Search for the cell housing the specified text and yield its (X, Y) center coordinate. 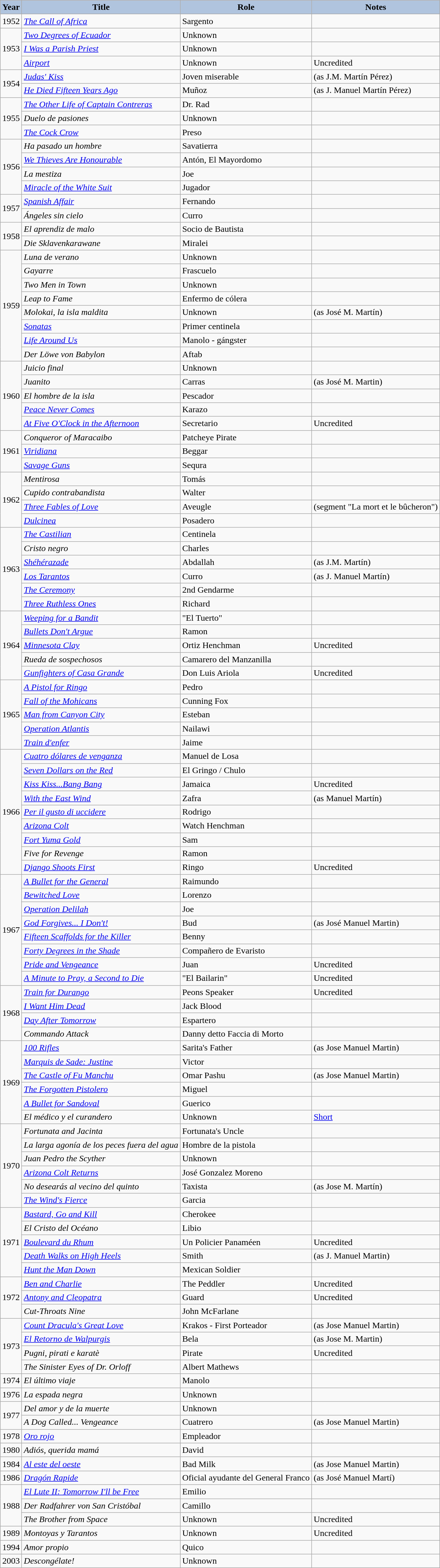
The Forgotten Pistolero (101, 1089)
Fernando (246, 202)
1972 (11, 1297)
The Call of Africa (101, 21)
Charles (246, 548)
David (246, 1450)
Watch Henchman (246, 826)
Der Radfahrer von San Cristóbal (101, 1506)
Raimundo (246, 881)
Taxista (246, 1186)
Die Sklavenkarawane (101, 243)
Juan (246, 964)
El Gringo / Chulo (246, 770)
Sarita's Father (246, 1048)
Title (101, 7)
Five for Revenge (101, 854)
Camillo (246, 1506)
1976 (11, 1395)
Miguel (246, 1089)
Omar Pashu (246, 1076)
Three Fables of Love (101, 507)
Centinela (246, 534)
Pedro (246, 687)
1954 (11, 83)
Pescador (246, 395)
Descongélate! (101, 1561)
Los Tarantos (101, 576)
Muñoz (246, 90)
2003 (11, 1561)
Jaime (246, 742)
Minnesota Clay (101, 645)
1958 (11, 236)
Day After Tomorrow (101, 1020)
Gunfighters of Casa Grande (101, 673)
1978 (11, 1436)
Richard (246, 604)
1970 (11, 1166)
Fortunata and Jacinta (101, 1131)
El médico y el curandero (101, 1117)
At Five O'Clock in the Afternoon (101, 424)
Lorenzo (246, 895)
Two Men in Town (101, 285)
Abdallah (246, 562)
I Was a Parish Priest (101, 49)
La espada negra (101, 1395)
(as Jose M. Martin) (376, 1339)
(as Manuel Martín) (376, 798)
A Minute to Pray, a Second to Die (101, 978)
Sonatas (101, 326)
Adiós, querida mamá (101, 1450)
The Peddler (246, 1283)
Ángeles sin cielo (101, 215)
1974 (11, 1381)
Pugni, pirati e karatè (101, 1353)
Viridiana (101, 451)
The Brother from Space (101, 1520)
Posadero (246, 520)
Death Walks on High Heels (101, 1256)
Esteban (246, 715)
Miralei (246, 243)
Bud (246, 923)
(as José Manuel Martin) (376, 923)
Oficial ayudante del General Franco (246, 1478)
(as J. Manuel Martín) (376, 576)
Jack Blood (246, 1006)
Krakos - First Porteador (246, 1325)
Emilio (246, 1491)
Manolo (246, 1381)
Walter (246, 493)
Bastard, Go and Kill (101, 1214)
Duelo de pasiones (101, 118)
Man from Canyon City (101, 715)
(as J.M. Martín Pérez) (376, 77)
Garcia (246, 1200)
El Cristo del Océano (101, 1228)
1986 (11, 1478)
Two Degrees of Ecuador (101, 35)
I Want Him Dead (101, 1006)
A Bullet for Sandoval (101, 1103)
Ortiz Henchman (246, 645)
Der Löwe von Babylon (101, 354)
Ringo (246, 867)
El último viaje (101, 1381)
Cunning Fox (246, 701)
The Wind's Fierce (101, 1200)
Dr. Rad (246, 104)
Preso (246, 132)
Per il gusto di uccidere (101, 812)
Jugador (246, 188)
Train for Durango (101, 992)
1953 (11, 49)
1964 (11, 645)
(as José M. Martin) (376, 382)
1989 (11, 1533)
Short (376, 1117)
Airport (101, 63)
1955 (11, 118)
Hunt the Man Down (101, 1269)
Empleador (246, 1436)
Pride and Vengeance (101, 964)
Weeping for a Bandit (101, 618)
The Castle of Fu Manchu (101, 1076)
Notes (376, 7)
(as José Manuel Martí) (376, 1478)
Enfermo de cólera (246, 299)
A Pistol for Ringo (101, 687)
Patcheye Pirate (246, 437)
Train d'enfer (101, 742)
Marquis de Sade: Justine (101, 1062)
Antón, El Mayordomo (246, 160)
Molokai, la isla maldita (101, 312)
Fall of the Mohicans (101, 701)
Commando Attack (101, 1034)
(as Jose M. Martín) (376, 1186)
Fifteen Scaffolds for the Killer (101, 937)
Rueda de sospechosos (101, 659)
1988 (11, 1505)
1961 (11, 451)
The Ceremony (101, 590)
The Cock Crow (101, 132)
Dragón Rapide (101, 1478)
(as J. Manuel Martín Pérez) (376, 90)
"El Bailarin" (246, 978)
Gayarre (101, 271)
Sequra (246, 465)
Bela (246, 1339)
(as José M. Martín) (376, 312)
Del amor y de la muerte (101, 1408)
The Other Life of Captain Contreras (101, 104)
1984 (11, 1464)
Victor (246, 1062)
Peace Never Comes (101, 410)
Compañero de Evaristo (246, 951)
Cut-Throats Nine (101, 1311)
A Dog Called... Vengeance (101, 1422)
1980 (11, 1450)
He Died Fifteen Years Ago (101, 90)
Arizona Colt Returns (101, 1173)
Conqueror of Maracaibo (101, 437)
Sam (246, 839)
Don Luis Ariola (246, 673)
The Castilian (101, 534)
1952 (11, 21)
Joven miserable (246, 77)
Peons Speaker (246, 992)
1962 (11, 500)
John McFarlane (246, 1311)
Manuel de Losa (246, 756)
Benny (246, 937)
1994 (11, 1547)
A Bullet for the General (101, 881)
(segment "La mort et le bûcheron") (376, 507)
Count Dracula's Great Love (101, 1325)
Cupido contrabandista (101, 493)
Frascuelo (246, 271)
Operation Delilah (101, 909)
Carras (246, 382)
Luna de verano (101, 257)
Guerico (246, 1103)
Socio de Bautista (246, 229)
José Gonzalez Moreno (246, 1173)
El hombre de la isla (101, 395)
1969 (11, 1082)
Ben and Charlie (101, 1283)
Fort Yuma Gold (101, 839)
1956 (11, 167)
Karazo (246, 410)
The Sinister Eyes of Dr. Orloff (101, 1367)
Cuatro dólares de venganza (101, 756)
La larga agonía de los peces fuera del agua (101, 1145)
Juan Pedro the Scyther (101, 1159)
El Lute II: Tomorrow I'll be Free (101, 1491)
Leap to Fame (101, 299)
Pirate (246, 1353)
Arizona Colt (101, 826)
Primer centinela (246, 326)
1957 (11, 208)
Secretario (246, 424)
Tomás (246, 479)
1973 (11, 1346)
Seven Dollars on the Red (101, 770)
Guard (246, 1298)
We Thieves Are Honourable (101, 160)
1971 (11, 1242)
El aprendiz de malo (101, 229)
100 Rifles (101, 1048)
Django Shoots First (101, 867)
Jamaica (246, 784)
Juanito (101, 382)
Hombre de la pistola (246, 1145)
Bewitched Love (101, 895)
1968 (11, 1013)
Three Ruthless Ones (101, 604)
Cuatrero (246, 1422)
Antony and Cleopatra (101, 1298)
Quico (246, 1547)
Juicio final (101, 368)
Mentirosa (101, 479)
No desearás al vecino del quinto (101, 1186)
Sargento (246, 21)
Dulcinea (101, 520)
Aftab (246, 354)
Bullets Don't Argue (101, 632)
Shéhérazade (101, 562)
Year (11, 7)
Savatierra (246, 146)
Zafra (246, 798)
With the East Wind (101, 798)
Montoyas y Tarantos (101, 1533)
Kiss Kiss...Bang Bang (101, 784)
Un Policier Panaméen (246, 1242)
1977 (11, 1415)
1967 (11, 930)
Spanish Affair (101, 202)
Forty Degrees in the Shade (101, 951)
Oro rojo (101, 1436)
Libio (246, 1228)
1960 (11, 395)
Miracle of the White Suit (101, 188)
La mestiza (101, 174)
El Retorno de Walpurgis (101, 1339)
Life Around Us (101, 340)
Cherokee (246, 1214)
Operation Atlantis (101, 729)
Rodrigo (246, 812)
Beggar (246, 451)
Ha pasado un hombre (101, 146)
1959 (11, 305)
Bad Milk (246, 1464)
2nd Gendarme (246, 590)
Aveugle (246, 507)
Judas' Kiss (101, 77)
Amor propio (101, 1547)
Role (246, 7)
Nailawi (246, 729)
God Forgives... I Don't! (101, 923)
Savage Guns (101, 465)
Albert Mathews (246, 1367)
Camarero del Manzanilla (246, 659)
1966 (11, 812)
Espartero (246, 1020)
Fortunata's Uncle (246, 1131)
1965 (11, 715)
(as J. Manuel Martin) (376, 1256)
Danny detto Faccia di Morto (246, 1034)
Smith (246, 1256)
1963 (11, 569)
Mexican Soldier (246, 1269)
Manolo - gángster (246, 340)
Cristo negro (101, 548)
Al este del oeste (101, 1464)
(as J.M. Martín) (376, 562)
Boulevard du Rhum (101, 1242)
"El Tuerto" (246, 618)
